Scan for the cell matching the given text and deliver its (X, Y) coordinate at center. 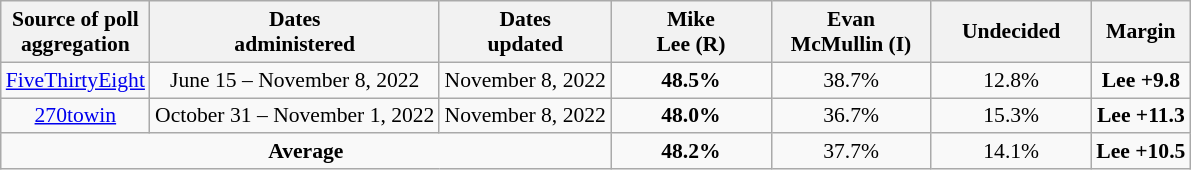
15.3% (1011, 116)
October 31 – November 1, 2022 (295, 116)
June 15 – November 8, 2022 (295, 80)
Lee +10.5 (1140, 152)
48.0% (691, 116)
Lee +11.3 (1140, 116)
48.2% (691, 152)
Undecided (1011, 32)
EvanMcMullin (I) (851, 32)
38.7% (851, 80)
FiveThirtyEight (76, 80)
Margin (1140, 32)
Average (306, 152)
270towin (76, 116)
Source of pollaggregation (76, 32)
36.7% (851, 116)
37.7% (851, 152)
14.1% (1011, 152)
Datesupdated (524, 32)
12.8% (1011, 80)
MikeLee (R) (691, 32)
Datesadministered (295, 32)
48.5% (691, 80)
Lee +9.8 (1140, 80)
